Scan for the cell matching the given text and deliver its [X, Y] coordinate at center. 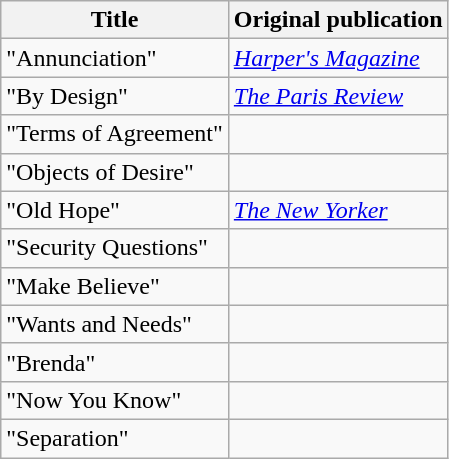
Title [115, 20]
The Paris Review [338, 96]
Harper's Magazine [338, 58]
The New Yorker [338, 210]
"By Design" [115, 96]
"Objects of Desire" [115, 172]
"Wants and Needs" [115, 324]
"Make Believe" [115, 286]
"Terms of Agreement" [115, 134]
"Security Questions" [115, 248]
"Now You Know" [115, 400]
Original publication [338, 20]
"Annunciation" [115, 58]
"Separation" [115, 438]
"Brenda" [115, 362]
"Old Hope" [115, 210]
